From the cell containing the given text, extract its center point as (x, y) coordinate. 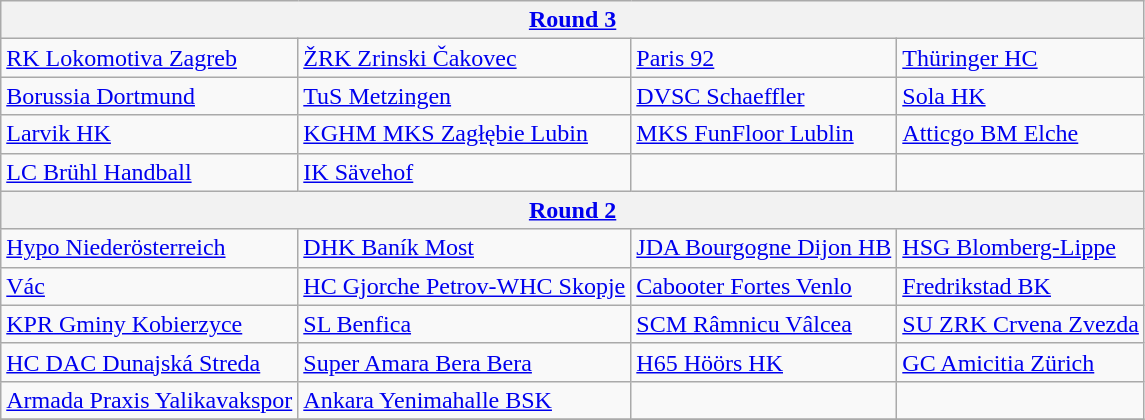
Ankara Yenimahalle BSK (464, 400)
JDA Bourgogne Dijon HB (764, 248)
KGHM MKS Zagłębie Lubin (464, 134)
HC DAC Dunajská Streda (150, 362)
KPR Gminy Kobierzyce (150, 324)
DVSC Schaeffler (764, 96)
Vác (150, 286)
DHK Baník Most (464, 248)
MKS FunFloor Lublin (764, 134)
HC Gjorche Petrov-WHC Skopje (464, 286)
Fredrikstad BK (1021, 286)
SL Benfica (464, 324)
Borussia Dortmund (150, 96)
GC Amicitia Zürich (1021, 362)
Larvik HK (150, 134)
Hypo Niederösterreich (150, 248)
H65 Höörs HK (764, 362)
Paris 92 (764, 58)
Super Amara Bera Bera (464, 362)
Thüringer HC (1021, 58)
RK Lokomotiva Zagreb (150, 58)
Sola HK (1021, 96)
Cabooter Fortes Venlo (764, 286)
SCM Râmnicu Vâlcea (764, 324)
Round 3 (573, 20)
ŽRK Zrinski Čakovec (464, 58)
TuS Metzingen (464, 96)
Round 2 (573, 210)
HSG Blomberg-Lippe (1021, 248)
Armada Praxis Yalikavakspor (150, 400)
Atticgo BM Elche (1021, 134)
SU ZRK Crvena Zvezda (1021, 324)
LC Brühl Handball (150, 172)
IK Sävehof (464, 172)
